Determine the [X, Y] coordinate at the center of the cell enclosing the given text.  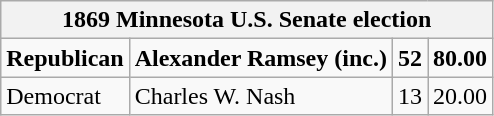
13 [410, 96]
Republican [65, 58]
1869 Minnesota U.S. Senate election [247, 20]
Charles W. Nash [260, 96]
Alexander Ramsey (inc.) [260, 58]
80.00 [460, 58]
Democrat [65, 96]
20.00 [460, 96]
52 [410, 58]
